Detect which cell encompasses the target text, then output its [x, y] center coordinate. 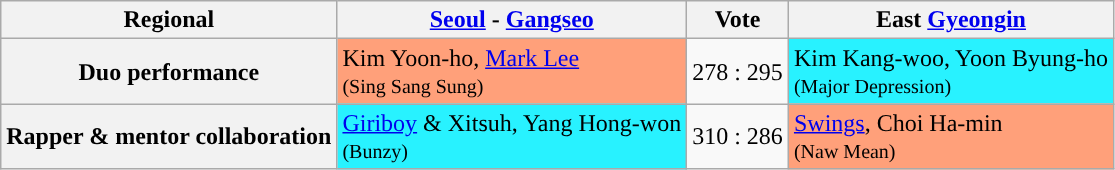
Duo performance [169, 72]
Giriboy & Xitsuh, Yang Hong-won (Bunzy) [512, 136]
Regional [169, 20]
278 : 295 [738, 72]
East Gyeongin [950, 20]
Vote [738, 20]
310 : 286 [738, 136]
Kim Kang-woo, Yoon Byung-ho (Major Depression) [950, 72]
Seoul - Gangseo [512, 20]
Kim Yoon-ho, Mark Lee (Sing Sang Sung) [512, 72]
Swings, Choi Ha-min (Naw Mean) [950, 136]
Rapper & mentor collaboration [169, 136]
